Return (x, y) of the center of cell containing provided text 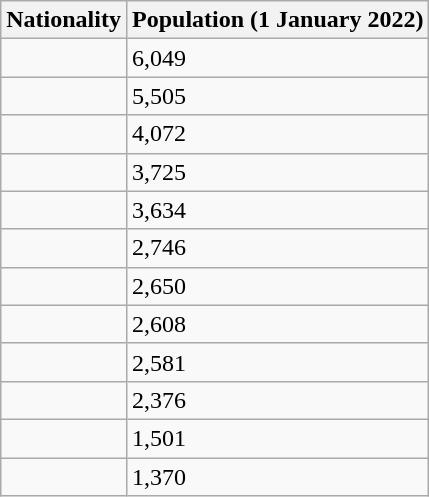
1,501 (277, 438)
Nationality (64, 20)
2,746 (277, 248)
Population (1 January 2022) (277, 20)
2,650 (277, 286)
6,049 (277, 58)
1,370 (277, 477)
2,581 (277, 362)
3,725 (277, 172)
2,376 (277, 400)
4,072 (277, 134)
3,634 (277, 210)
5,505 (277, 96)
2,608 (277, 324)
